For the text-containing cell, return its midpoint in (X, Y) coordinate format. 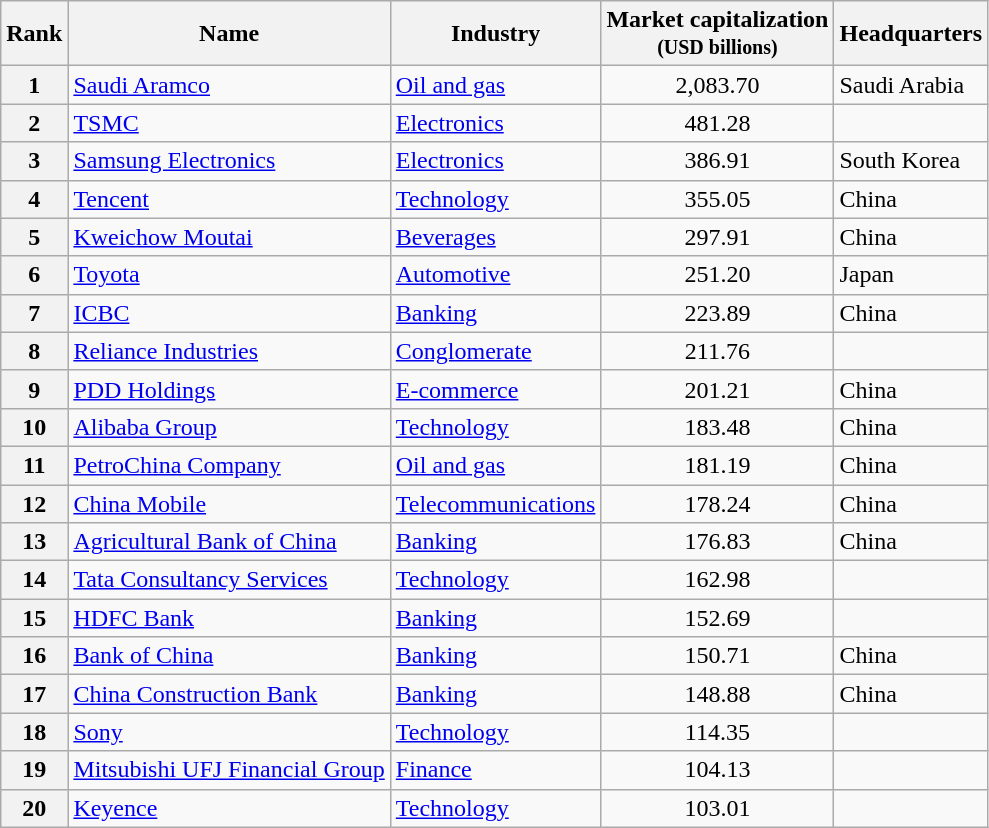
148.88 (718, 694)
Saudi Aramco (229, 85)
Mitsubishi UFJ Financial Group (229, 770)
2 (34, 123)
Reliance Industries (229, 351)
178.24 (718, 503)
Toyota (229, 275)
355.05 (718, 199)
PDD Holdings (229, 389)
162.98 (718, 580)
5 (34, 237)
183.48 (718, 427)
19 (34, 770)
2,083.70 (718, 85)
114.35 (718, 732)
Tata Consultancy Services (229, 580)
3 (34, 161)
Saudi Arabia (911, 85)
Finance (496, 770)
South Korea (911, 161)
15 (34, 618)
Automotive (496, 275)
Kweichow Moutai (229, 237)
10 (34, 427)
14 (34, 580)
Rank (34, 34)
20 (34, 808)
103.01 (718, 808)
China Mobile (229, 503)
Tencent (229, 199)
17 (34, 694)
E-commerce (496, 389)
Alibaba Group (229, 427)
Conglomerate (496, 351)
Bank of China (229, 656)
Industry (496, 34)
Keyence (229, 808)
11 (34, 465)
481.28 (718, 123)
ICBC (229, 313)
4 (34, 199)
1 (34, 85)
386.91 (718, 161)
Samsung Electronics (229, 161)
152.69 (718, 618)
211.76 (718, 351)
Sony (229, 732)
16 (34, 656)
6 (34, 275)
HDFC Bank (229, 618)
150.71 (718, 656)
8 (34, 351)
181.19 (718, 465)
Japan (911, 275)
251.20 (718, 275)
China Construction Bank (229, 694)
18 (34, 732)
223.89 (718, 313)
201.21 (718, 389)
176.83 (718, 542)
12 (34, 503)
Name (229, 34)
104.13 (718, 770)
Agricultural Bank of China (229, 542)
7 (34, 313)
Market capitalization(USD billions) (718, 34)
9 (34, 389)
297.91 (718, 237)
Beverages (496, 237)
PetroChina Company (229, 465)
Headquarters (911, 34)
TSMC (229, 123)
Telecommunications (496, 503)
13 (34, 542)
